Search for the cell housing the specified text and yield its [x, y] center coordinate. 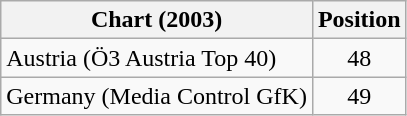
Germany (Media Control GfK) [157, 96]
49 [359, 96]
48 [359, 58]
Position [359, 20]
Austria (Ö3 Austria Top 40) [157, 58]
Chart (2003) [157, 20]
